Return the (X, Y) coordinate for the center point of the cell that contains the specified text.  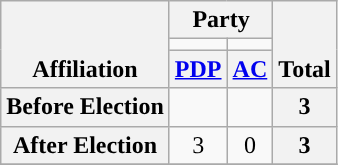
Total (305, 44)
Before Election (86, 107)
AC (250, 69)
0 (250, 145)
PDP (198, 69)
After Election (86, 145)
Party (220, 20)
Affiliation (86, 44)
